Locate the cell with the specified text and output its (X, Y) center coordinate. 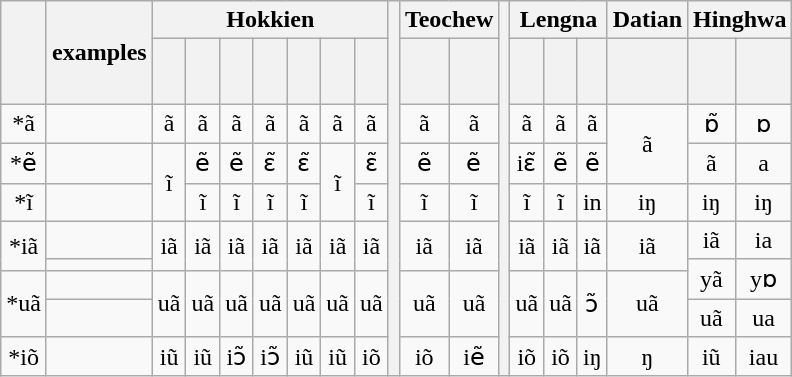
*ĩ (24, 202)
in (592, 202)
*iõ (24, 357)
iɛ̃ (527, 163)
yɒ (764, 279)
ɒ (764, 124)
ua (764, 318)
Datian (647, 20)
*ẽ (24, 163)
Hokkien (270, 20)
iau (764, 357)
Hinghwa (740, 20)
yã (712, 279)
ɔ̃ (592, 304)
ɒ̃ (712, 124)
iẽ (474, 357)
*uã (24, 304)
examples (99, 52)
Teochew (449, 20)
*ã (24, 124)
*iã (24, 246)
ŋ (647, 357)
Lengna (558, 20)
a (764, 163)
ia (764, 240)
